Detect which cell encompasses the target text, then output its [x, y] center coordinate. 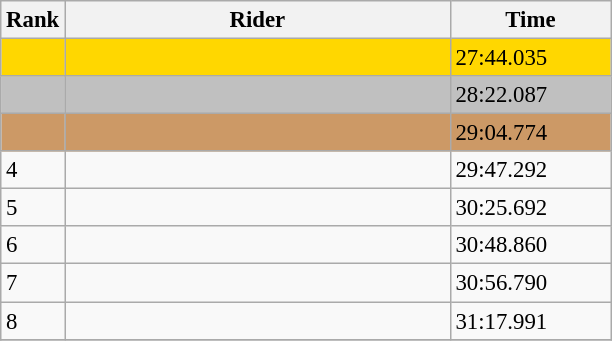
31:17.991 [530, 321]
27:44.035 [530, 58]
4 [33, 170]
30:56.790 [530, 283]
30:25.692 [530, 208]
28:22.087 [530, 95]
29:04.774 [530, 133]
29:47.292 [530, 170]
6 [33, 245]
30:48.860 [530, 245]
Rider [258, 20]
8 [33, 321]
Time [530, 20]
5 [33, 208]
7 [33, 283]
Rank [33, 20]
